From the cell containing the given text, extract its center point as (X, Y) coordinate. 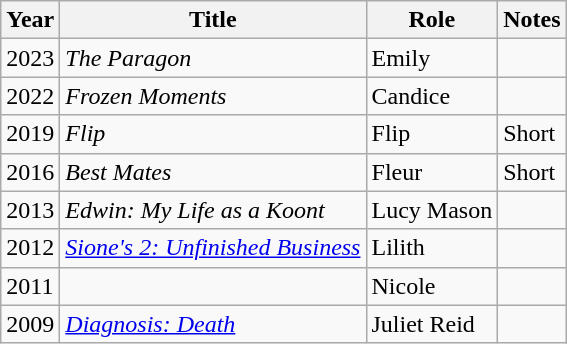
Diagnosis: Death (213, 324)
Best Mates (213, 172)
Fleur (432, 172)
Sione's 2: Unfinished Business (213, 248)
2016 (30, 172)
The Paragon (213, 58)
Frozen Moments (213, 96)
2011 (30, 286)
Title (213, 20)
Juliet Reid (432, 324)
2019 (30, 134)
Year (30, 20)
Edwin: My Life as a Koont (213, 210)
Emily (432, 58)
2023 (30, 58)
Nicole (432, 286)
2022 (30, 96)
Notes (532, 20)
2009 (30, 324)
2012 (30, 248)
Lilith (432, 248)
Role (432, 20)
Candice (432, 96)
Lucy Mason (432, 210)
2013 (30, 210)
